Return (x, y) of the center of cell containing provided text 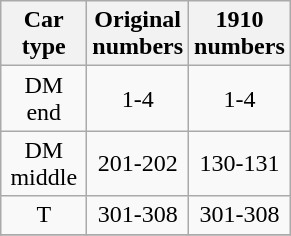
Car type (44, 34)
T (44, 215)
DM end (44, 98)
201-202 (138, 164)
DM middle (44, 164)
130-131 (240, 164)
Original numbers (138, 34)
1910 numbers (240, 34)
